Pinpoint the cell where the given text exists, returning its [x, y] midpoint coordinate. 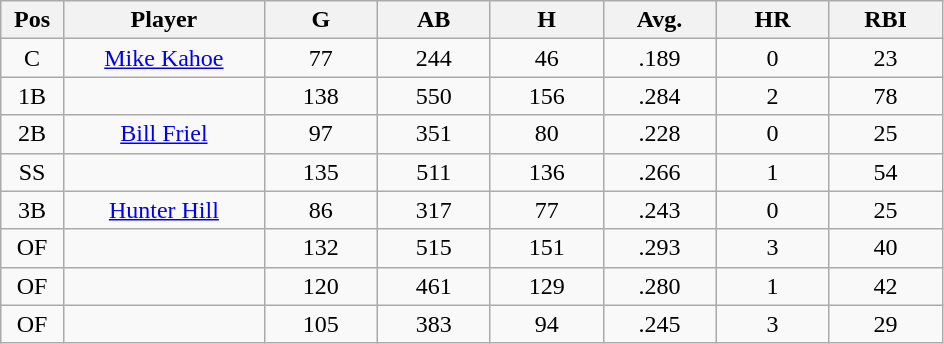
40 [886, 248]
C [32, 58]
Avg. [660, 20]
132 [320, 248]
Bill Friel [164, 134]
86 [320, 210]
129 [546, 286]
2B [32, 134]
97 [320, 134]
2 [772, 96]
.293 [660, 248]
120 [320, 286]
SS [32, 172]
G [320, 20]
.284 [660, 96]
244 [434, 58]
105 [320, 324]
156 [546, 96]
80 [546, 134]
138 [320, 96]
.243 [660, 210]
29 [886, 324]
H [546, 20]
.189 [660, 58]
Player [164, 20]
Pos [32, 20]
550 [434, 96]
.280 [660, 286]
78 [886, 96]
317 [434, 210]
515 [434, 248]
23 [886, 58]
AB [434, 20]
.245 [660, 324]
Mike Kahoe [164, 58]
.228 [660, 134]
54 [886, 172]
461 [434, 286]
HR [772, 20]
136 [546, 172]
1B [32, 96]
351 [434, 134]
135 [320, 172]
46 [546, 58]
383 [434, 324]
151 [546, 248]
42 [886, 286]
511 [434, 172]
94 [546, 324]
Hunter Hill [164, 210]
RBI [886, 20]
3B [32, 210]
.266 [660, 172]
